Locate the cell with the specified text and output its (x, y) center coordinate. 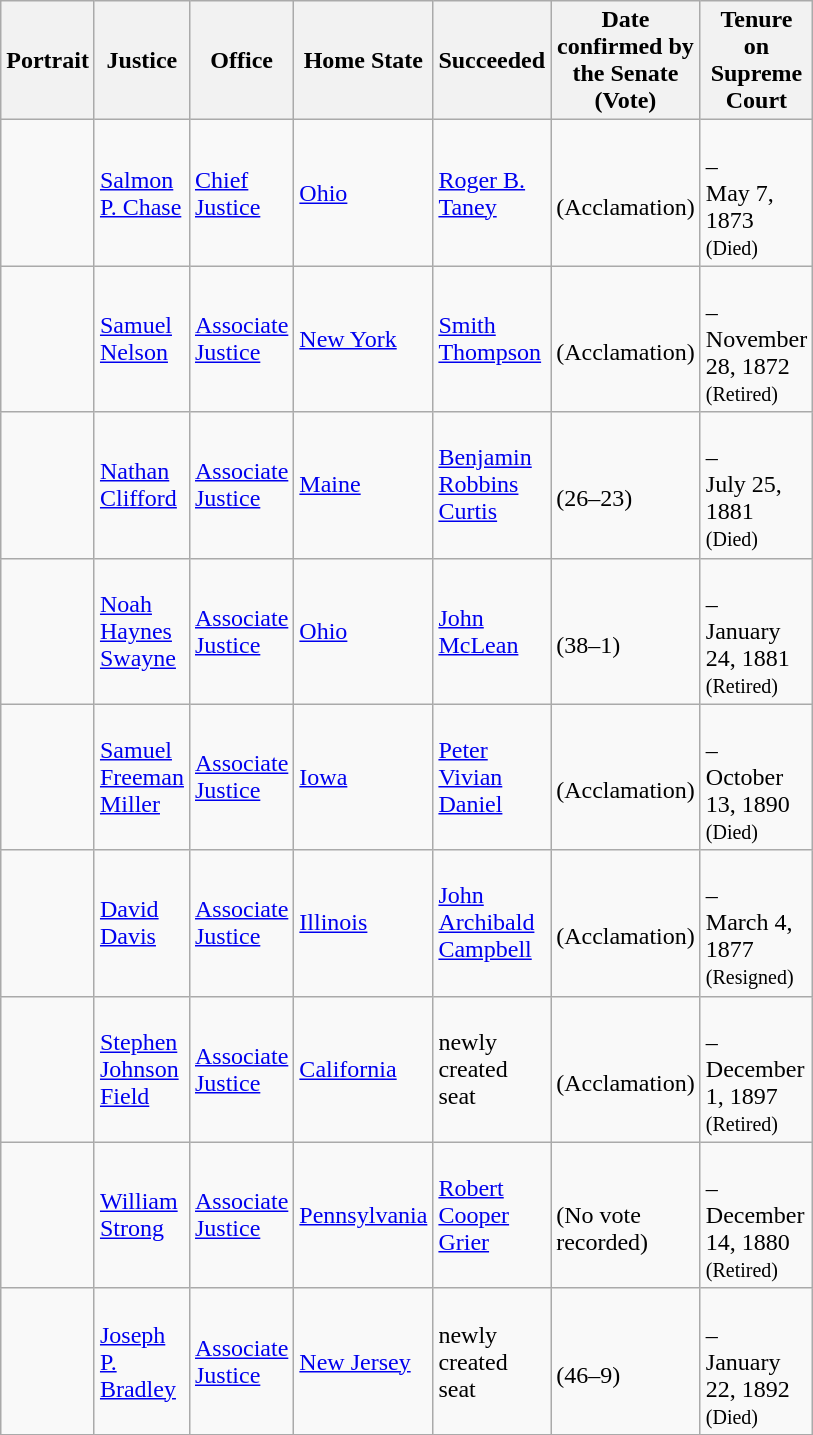
Salmon P. Chase (142, 193)
Iowa (364, 777)
New Jersey (364, 1361)
–November 28, 1872(Retired) (756, 339)
David Davis (142, 923)
New York (364, 339)
Tenure on Supreme Court (756, 60)
–May 7, 1873(Died) (756, 193)
Peter Vivian Daniel (492, 777)
–January 24, 1881(Retired) (756, 631)
California (364, 1069)
Office (241, 60)
Portrait (48, 60)
–July 25, 1881(Died) (756, 485)
Nathan Clifford (142, 485)
Stephen Johnson Field (142, 1069)
Home State (364, 60)
Chief Justice (241, 193)
John Archibald Campbell (492, 923)
Succeeded (492, 60)
Robert Cooper Grier (492, 1215)
–December 14, 1880(Retired) (756, 1215)
Date confirmed by the Senate(Vote) (626, 60)
–January 22, 1892(Died) (756, 1361)
(No vote recorded) (626, 1215)
–October 13, 1890(Died) (756, 777)
Pennsylvania (364, 1215)
–December 1, 1897(Retired) (756, 1069)
(26–23) (626, 485)
Benjamin Robbins Curtis (492, 485)
Smith Thompson (492, 339)
Joseph P. Bradley (142, 1361)
Samuel Freeman Miller (142, 777)
John McLean (492, 631)
Samuel Nelson (142, 339)
Maine (364, 485)
Roger B. Taney (492, 193)
William Strong (142, 1215)
Justice (142, 60)
Noah Haynes Swayne (142, 631)
Illinois (364, 923)
(46–9) (626, 1361)
(38–1) (626, 631)
–March 4, 1877(Resigned) (756, 923)
